Pinpoint the cell where the given text exists, returning its (X, Y) midpoint coordinate. 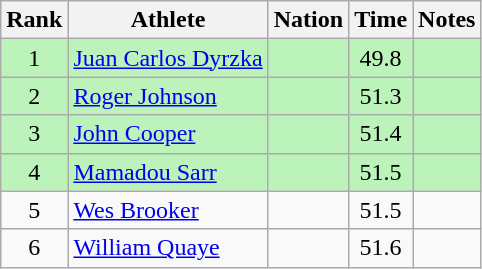
Nation (308, 20)
William Quaye (168, 248)
51.6 (381, 248)
Notes (447, 20)
51.4 (381, 134)
5 (34, 210)
Roger Johnson (168, 96)
John Cooper (168, 134)
3 (34, 134)
Mamadou Sarr (168, 172)
Juan Carlos Dyrzka (168, 58)
Athlete (168, 20)
49.8 (381, 58)
Wes Brooker (168, 210)
4 (34, 172)
Rank (34, 20)
2 (34, 96)
Time (381, 20)
51.3 (381, 96)
1 (34, 58)
6 (34, 248)
